Provide the [x, y] coordinate of the cell's center where the given text is located.  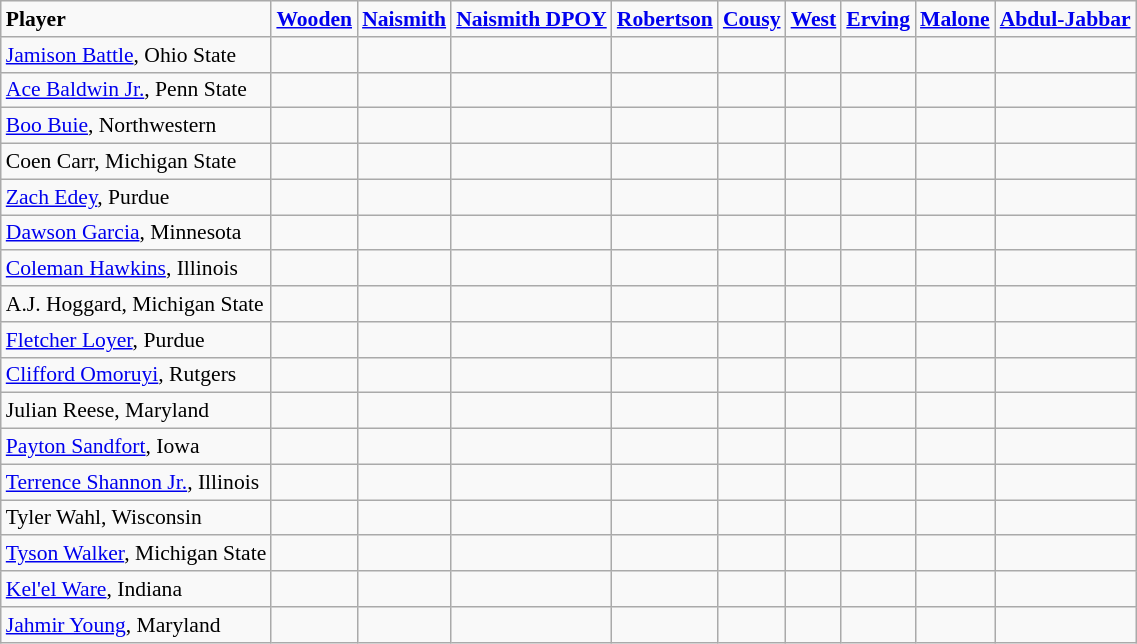
Erving [878, 19]
Coleman Hawkins, Illinois [136, 269]
Kel'el Ware, Indiana [136, 589]
Tyson Walker, Michigan State [136, 554]
Naismith [404, 19]
West [814, 19]
Terrence Shannon Jr., Illinois [136, 482]
Fletcher Loyer, Purdue [136, 340]
Coen Carr, Michigan State [136, 162]
Cousy [752, 19]
Wooden [314, 19]
Payton Sandfort, Iowa [136, 447]
Julian Reese, Maryland [136, 411]
Dawson Garcia, Minnesota [136, 233]
Naismith DPOY [532, 19]
Jahmir Young, Maryland [136, 625]
Player [136, 19]
Ace Baldwin Jr., Penn State [136, 90]
Jamison Battle, Ohio State [136, 55]
Abdul-Jabbar [1066, 19]
Tyler Wahl, Wisconsin [136, 518]
Malone [955, 19]
Boo Buie, Northwestern [136, 126]
Clifford Omoruyi, Rutgers [136, 375]
Zach Edey, Purdue [136, 197]
Robertson [665, 19]
A.J. Hoggard, Michigan State [136, 304]
